Capture the cell that displays the provided text and extract its [X, Y] central coordinate. 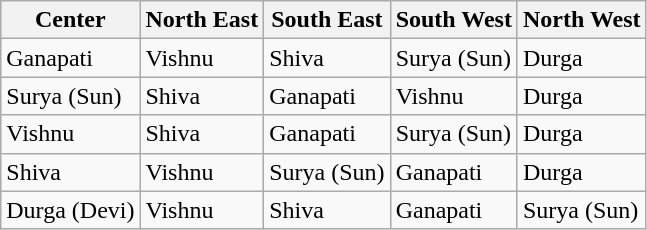
North West [582, 20]
South East [327, 20]
South West [454, 20]
North East [202, 20]
Durga (Devi) [70, 210]
Center [70, 20]
